Output the [x, y] coordinate of the center of the cell containing the given text.  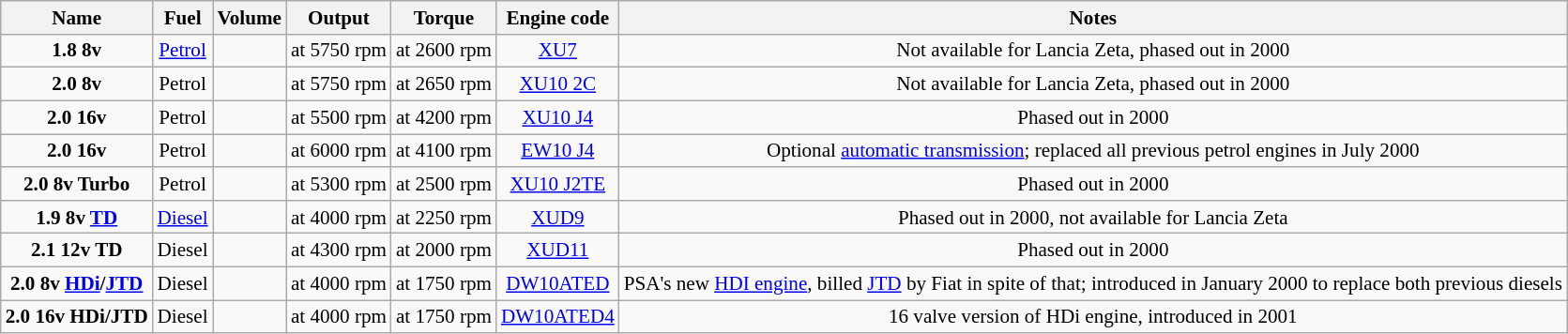
XU7 [557, 51]
Optional automatic transmission; replaced all previous petrol engines in July 2000 [1093, 150]
2.0 8v Turbo [77, 184]
Notes [1093, 17]
2.0 8v [77, 84]
Engine code [557, 17]
at 2650 rpm [444, 84]
at 4300 rpm [339, 250]
XUD9 [557, 216]
at 2500 rpm [444, 184]
at 6000 rpm [339, 150]
XU10 J4 [557, 116]
XU10 2C [557, 84]
16 valve version of HDi engine, introduced in 2001 [1093, 317]
Volume [250, 17]
at 4100 rpm [444, 150]
at 2600 rpm [444, 51]
2.1 12v TD [77, 250]
1.8 8v [77, 51]
Phased out in 2000, not available for Lancia Zeta [1093, 216]
XU10 J2TE [557, 184]
at 5300 rpm [339, 184]
XUD11 [557, 250]
at 2000 rpm [444, 250]
2.0 16v HDi/JTD [77, 317]
PSA's new HDI engine, billed JTD by Fiat in spite of that; introduced in January 2000 to replace both previous diesels [1093, 283]
Fuel [183, 17]
Output [339, 17]
Torque [444, 17]
at 5500 rpm [339, 116]
at 4200 rpm [444, 116]
2.0 8v HDi/JTD [77, 283]
Name [77, 17]
at 2250 rpm [444, 216]
1.9 8v TD [77, 216]
DW10ATED [557, 283]
DW10ATED4 [557, 317]
EW10 J4 [557, 150]
